Scan for the cell matching the given text and deliver its [X, Y] coordinate at center. 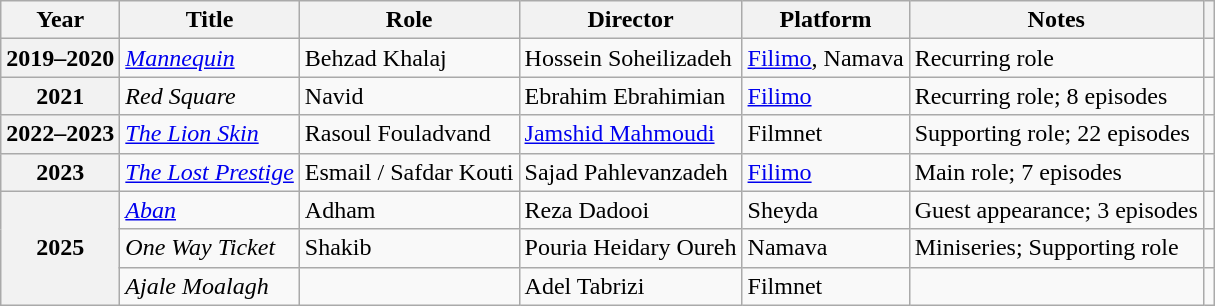
Esmail / Safdar Kouti [409, 172]
2025 [60, 248]
The Lion Skin [210, 134]
Namava [826, 248]
Guest appearance; 3 episodes [1056, 210]
Mannequin [210, 58]
Filimo, Namava [826, 58]
Sajad Pahlevanzadeh [630, 172]
Ebrahim Ebrahimian [630, 96]
Ajale Moalagh [210, 286]
Recurring role; 8 episodes [1056, 96]
One Way Ticket [210, 248]
Sheyda [826, 210]
Adel Tabrizi [630, 286]
The Lost Prestige [210, 172]
Miniseries; Supporting role [1056, 248]
Navid [409, 96]
2019–2020 [60, 58]
Main role; 7 episodes [1056, 172]
Jamshid Mahmoudi [630, 134]
Pouria Heidary Oureh [630, 248]
2021 [60, 96]
Director [630, 20]
Reza Dadooi [630, 210]
2022–2023 [60, 134]
Year [60, 20]
Red Square [210, 96]
Adham [409, 210]
Role [409, 20]
2023 [60, 172]
Aban [210, 210]
Recurring role [1056, 58]
Supporting role; 22 episodes [1056, 134]
Rasoul Fouladvand [409, 134]
Platform [826, 20]
Shakib [409, 248]
Title [210, 20]
Hossein Soheilizadeh [630, 58]
Notes [1056, 20]
Behzad Khalaj [409, 58]
